Output the [x, y] coordinate of the center of the cell containing the given text.  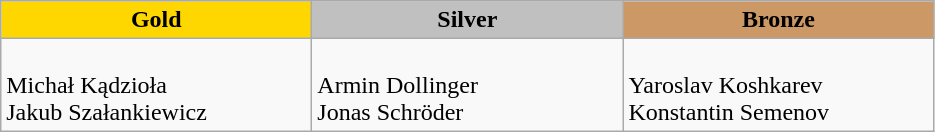
Armin DollingerJonas Schröder [468, 85]
Bronze [778, 20]
Gold [156, 20]
Yaroslav KoshkarevKonstantin Semenov [778, 85]
Michał KądziołaJakub Szałankiewicz [156, 85]
Silver [468, 20]
